Find where the given text appears and provide that cell's center as [x, y] coordinate. 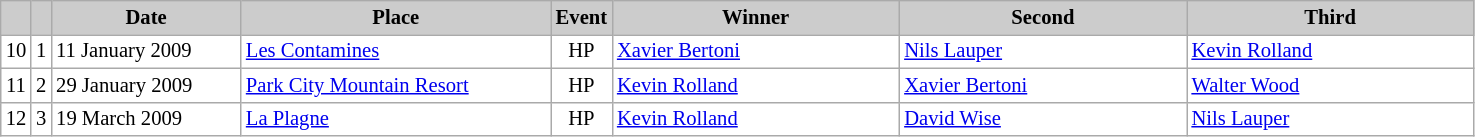
11 January 2009 [146, 51]
Event [582, 17]
11 [16, 85]
3 [41, 119]
Les Contamines [396, 51]
2 [41, 85]
10 [16, 51]
Third [1330, 17]
1 [41, 51]
Winner [756, 17]
Walter Wood [1330, 85]
Park City Mountain Resort [396, 85]
Second [1042, 17]
Date [146, 17]
David Wise [1042, 119]
12 [16, 119]
La Plagne [396, 119]
29 January 2009 [146, 85]
Place [396, 17]
19 March 2009 [146, 119]
